Search for the cell housing the specified text and yield its [X, Y] center coordinate. 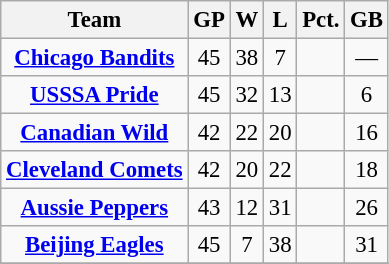
GP [209, 20]
— [367, 58]
16 [367, 133]
Canadian Wild [94, 133]
18 [367, 170]
32 [246, 95]
Cleveland Comets [94, 170]
6 [367, 95]
GB [367, 20]
Pct. [321, 20]
43 [209, 208]
12 [246, 208]
USSSA Pride [94, 95]
13 [280, 95]
L [280, 20]
Aussie Peppers [94, 208]
W [246, 20]
26 [367, 208]
Team [94, 20]
Beijing Eagles [94, 245]
Chicago Bandits [94, 58]
